For the text-containing cell, return its midpoint in [X, Y] coordinate format. 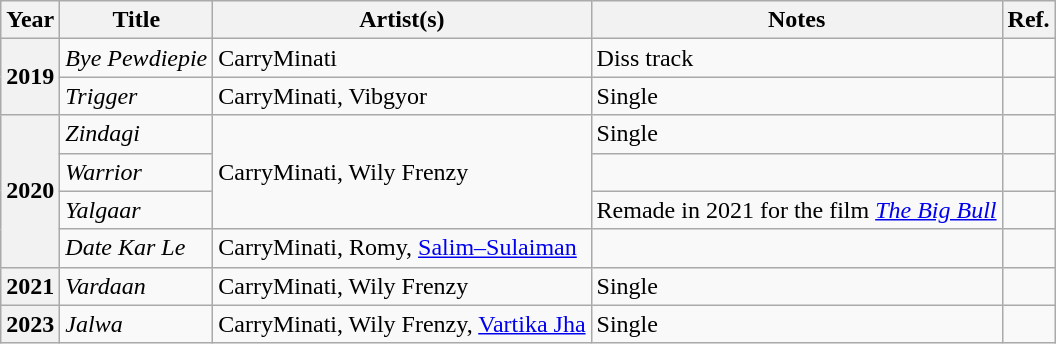
Trigger [136, 96]
Vardaan [136, 286]
2023 [30, 324]
Date Kar Le [136, 248]
Title [136, 20]
CarryMinati [402, 58]
Remade in 2021 for the film The Big Bull [796, 210]
Diss track [796, 58]
CarryMinati, Vibgyor [402, 96]
Notes [796, 20]
CarryMinati, Romy, Salim–Sulaiman [402, 248]
Jalwa [136, 324]
Zindagi [136, 134]
Bye Pewdiepie [136, 58]
Yalgaar [136, 210]
2019 [30, 77]
Artist(s) [402, 20]
2021 [30, 286]
Ref. [1028, 20]
CarryMinati, Wily Frenzy, Vartika Jha [402, 324]
Year [30, 20]
Warrior [136, 172]
2020 [30, 191]
